For the text-containing cell, return its midpoint in [x, y] coordinate format. 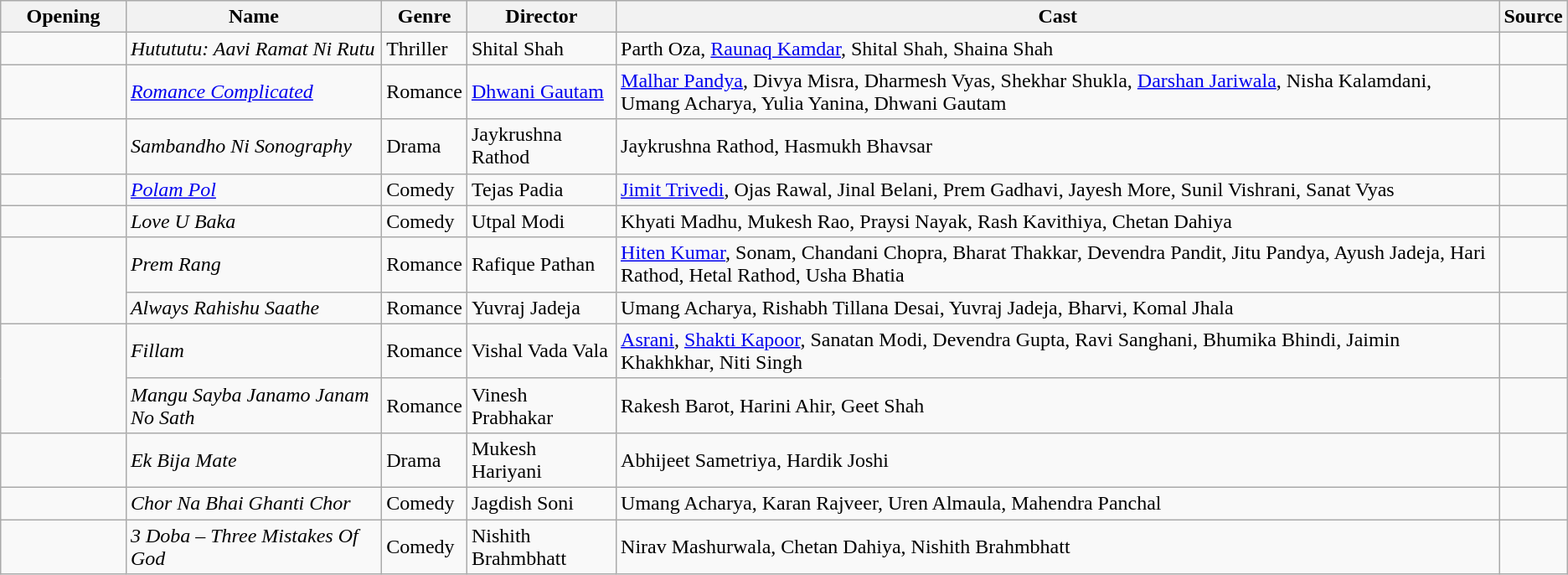
Romance Complicated [253, 92]
Nirav Mashurwala, Chetan Dahiya, Nishith Brahmbhatt [1058, 547]
Asrani, Shakti Kapoor, Sanatan Modi, Devendra Gupta, Ravi Sanghani, Bhumika Bhindi, Jaimin Khakhkhar, Niti Singh [1058, 350]
Thriller [425, 49]
Umang Acharya, Rishabh Tillana Desai, Yuvraj Jadeja, Bharvi, Komal Jhala [1058, 308]
Genre [425, 17]
Yuvraj Jadeja [541, 308]
Hutututu: Aavi Ramat Ni Rutu [253, 49]
Name [253, 17]
Always Rahishu Saathe [253, 308]
Jaykrushna Rathod, Hasmukh Bhavsar [1058, 146]
Chor Na Bhai Ghanti Chor [253, 503]
Ek Bija Mate [253, 459]
Khyati Madhu, Mukesh Rao, Praysi Nayak, Rash Kavithiya, Chetan Dahiya [1058, 221]
Hiten Kumar, Sonam, Chandani Chopra, Bharat Thakkar, Devendra Pandit, Jitu Pandya, Ayush Jadeja, Hari Rathod, Hetal Rathod, Usha Bhatia [1058, 265]
Cast [1058, 17]
Malhar Pandya, Divya Misra, Dharmesh Vyas, Shekhar Shukla, Darshan Jariwala, Nisha Kalamdani, Umang Acharya, Yulia Yanina, Dhwani Gautam [1058, 92]
Tejas Padia [541, 189]
Dhwani Gautam [541, 92]
Source [1533, 17]
Umang Acharya, Karan Rajveer, Uren Almaula, Mahendra Panchal [1058, 503]
Jimit Trivedi, Ojas Rawal, Jinal Belani, Prem Gadhavi, Jayesh More, Sunil Vishrani, Sanat Vyas [1058, 189]
Fillam [253, 350]
Vishal Vada Vala [541, 350]
Utpal Modi [541, 221]
Jagdish Soni [541, 503]
Prem Rang [253, 265]
3 Doba – Three Mistakes Of God [253, 547]
Nishith Brahmbhatt [541, 547]
Mukesh Hariyani [541, 459]
Rafique Pathan [541, 265]
Jaykrushna Rathod [541, 146]
Rakesh Barot, Harini Ahir, Geet Shah [1058, 406]
Parth Oza, Raunaq Kamdar, Shital Shah, Shaina Shah [1058, 49]
Director [541, 17]
Opening [64, 17]
Sambandho Ni Sonography [253, 146]
Vinesh Prabhakar [541, 406]
Shital Shah [541, 49]
Polam Pol [253, 189]
Abhijeet Sametriya, Hardik Joshi [1058, 459]
Mangu Sayba Janamo Janam No Sath [253, 406]
Love U Baka [253, 221]
